Detect which cell encompasses the target text, then output its (x, y) center coordinate. 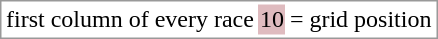
first column of every race (130, 19)
= grid position (360, 19)
10 (272, 19)
